Identify which cell holds the provided text, then report its (X, Y) central coordinate. 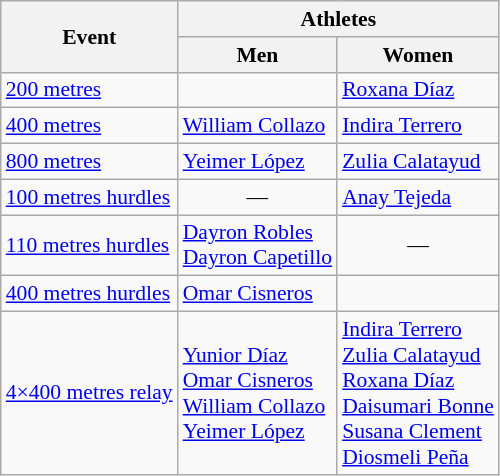
Men (258, 55)
400 metres hurdles (90, 294)
110 metres hurdles (90, 246)
400 metres (90, 126)
4×400 metres relay (90, 394)
Roxana Díaz (418, 90)
Omar Cisneros (258, 294)
Indira TerreroZulia CalatayudRoxana DíazDaisumari BonneSusana ClementDiosmeli Peña (418, 394)
100 metres hurdles (90, 197)
Yeimer López (258, 162)
800 metres (90, 162)
200 metres (90, 90)
Athletes (338, 19)
Yunior DíazOmar CisnerosWilliam CollazoYeimer López (258, 394)
Anay Tejeda (418, 197)
Event (90, 36)
Zulia Calatayud (418, 162)
William Collazo (258, 126)
Indira Terrero (418, 126)
Dayron RoblesDayron Capetillo (258, 246)
Women (418, 55)
